For the text-containing cell, return its midpoint in (x, y) coordinate format. 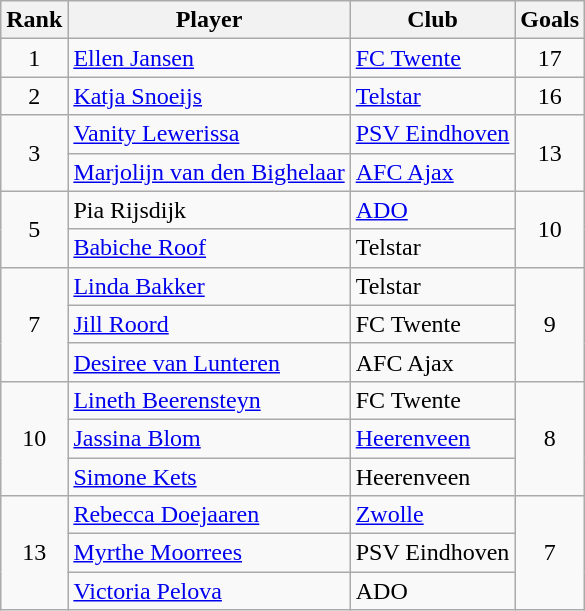
3 (34, 153)
8 (550, 438)
Myrthe Moorrees (209, 553)
Player (209, 20)
Jassina Blom (209, 438)
Lineth Beerensteyn (209, 400)
Babiche Roof (209, 248)
Katja Snoeijs (209, 96)
Vanity Lewerissa (209, 134)
Zwolle (432, 515)
Rebecca Doejaaren (209, 515)
2 (34, 96)
Desiree van Lunteren (209, 362)
Victoria Pelova (209, 591)
Linda Bakker (209, 286)
Goals (550, 20)
Pia Rijsdijk (209, 210)
Club (432, 20)
Marjolijn van den Bighelaar (209, 172)
9 (550, 324)
Jill Roord (209, 324)
1 (34, 58)
Simone Kets (209, 477)
16 (550, 96)
Rank (34, 20)
5 (34, 229)
Ellen Jansen (209, 58)
17 (550, 58)
